Pinpoint the cell where the given text exists, returning its (x, y) midpoint coordinate. 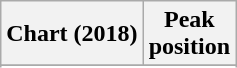
Chart (2018) (72, 34)
Peakposition (189, 34)
